For the text-containing cell, return its midpoint in [x, y] coordinate format. 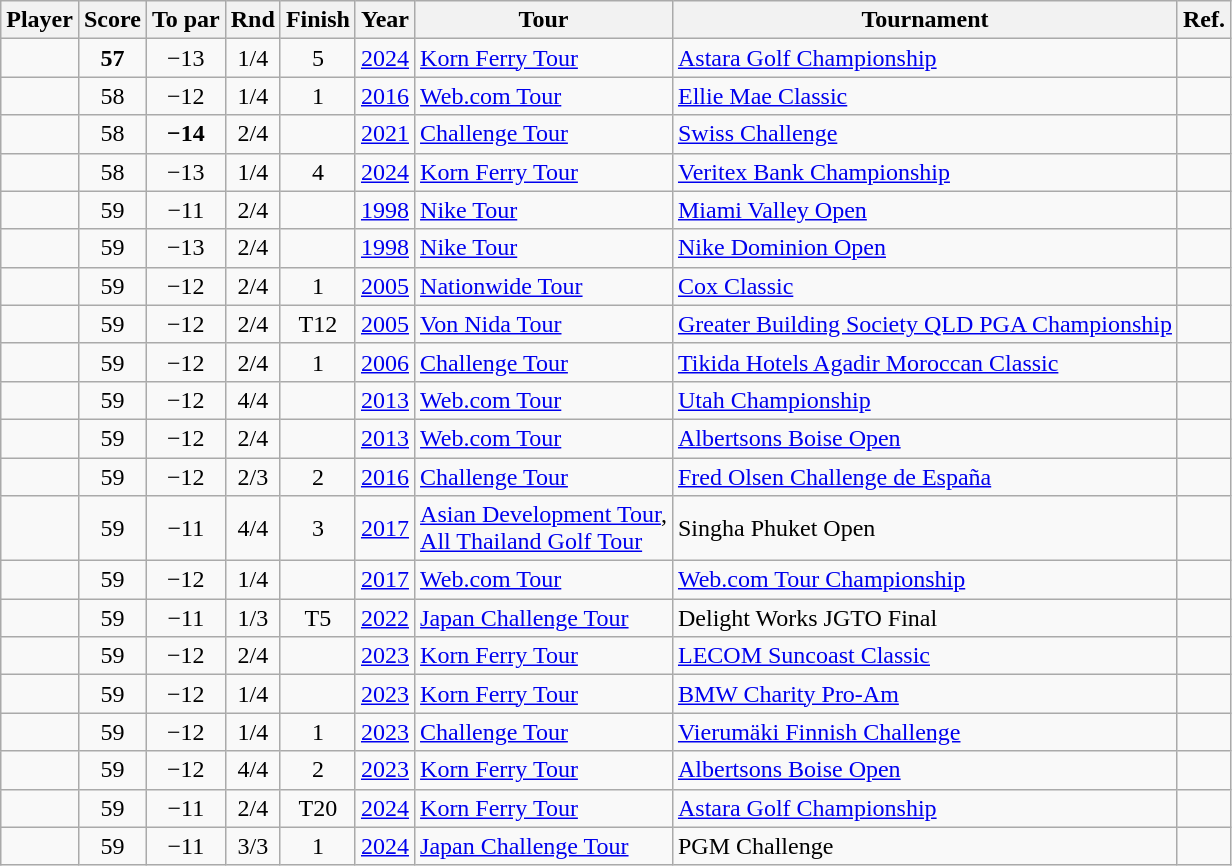
57 [112, 58]
Nationwide Tour [544, 286]
4 [318, 172]
Utah Championship [924, 400]
Ref. [1204, 20]
2022 [384, 618]
Miami Valley Open [924, 210]
T12 [318, 324]
Cox Classic [924, 286]
Player [40, 20]
To par [186, 20]
Vierumäki Finnish Challenge [924, 732]
Singha Phuket Open [924, 528]
5 [318, 58]
Tikida Hotels Agadir Moroccan Classic [924, 362]
Year [384, 20]
1/3 [252, 618]
Rnd [252, 20]
2006 [384, 362]
LECOM Suncoast Classic [924, 656]
Asian Development Tour,All Thailand Golf Tour [544, 528]
Von Nida Tour [544, 324]
T20 [318, 808]
Greater Building Society QLD PGA Championship [924, 324]
Veritex Bank Championship [924, 172]
2/3 [252, 477]
Tournament [924, 20]
Tour [544, 20]
Ellie Mae Classic [924, 96]
Score [112, 20]
T5 [318, 618]
−14 [186, 134]
Finish [318, 20]
3 [318, 528]
Web.com Tour Championship [924, 580]
BMW Charity Pro-Am [924, 694]
Fred Olsen Challenge de España [924, 477]
Swiss Challenge [924, 134]
Nike Dominion Open [924, 248]
Delight Works JGTO Final [924, 618]
3/3 [252, 846]
2021 [384, 134]
PGM Challenge [924, 846]
